Locate the cell with the specified text and output its [x, y] center coordinate. 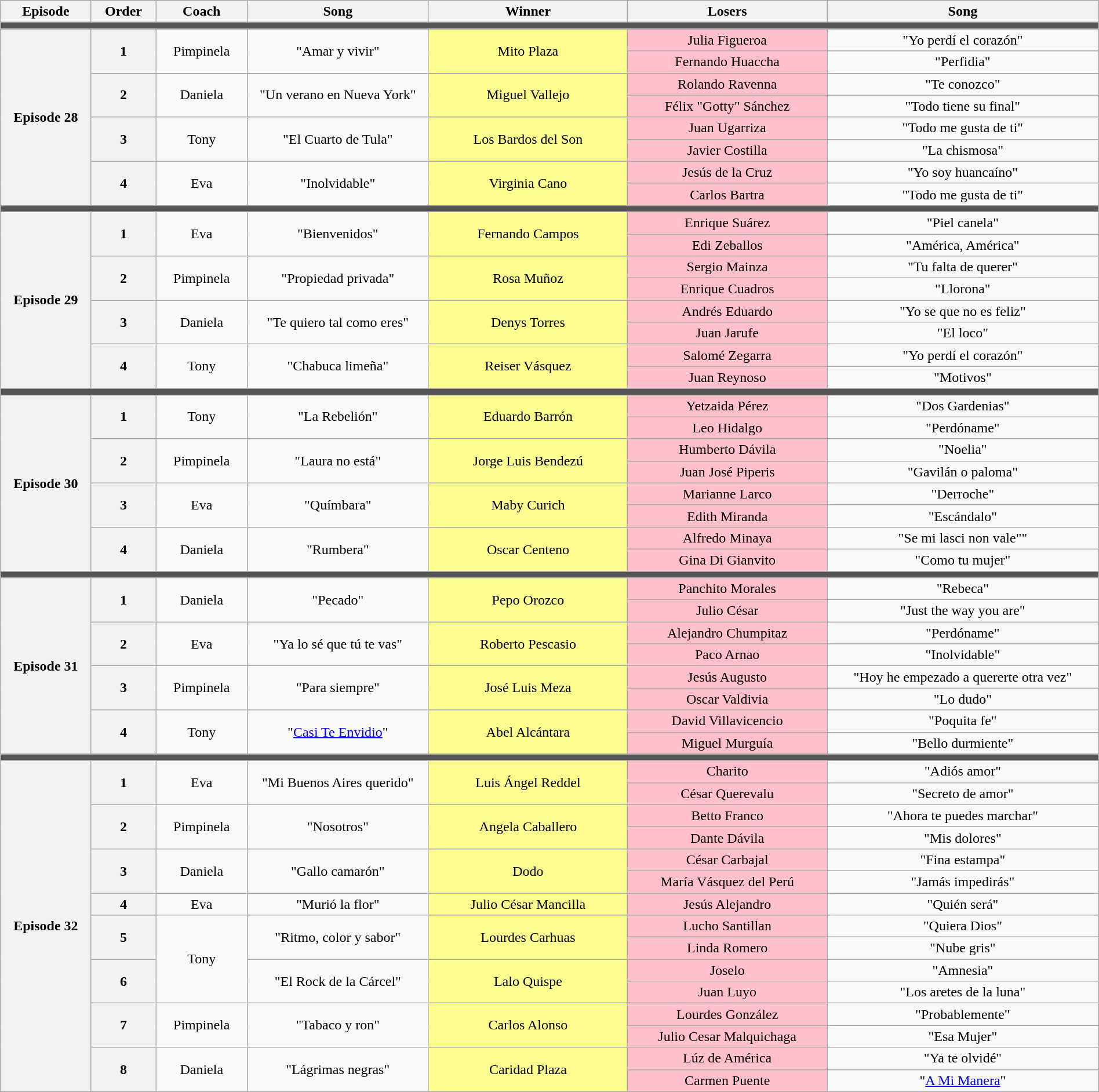
Joselo [727, 970]
Félix "Gotty" Sánchez [727, 106]
"Mis dolores" [963, 838]
Jorge Luis Bendezú [528, 461]
Miguel Murguía [727, 743]
"América, América" [963, 245]
Julio César [727, 611]
Episode 28 [46, 117]
"Ritmo, color y sabor" [338, 937]
Carmen Puente [727, 1080]
César Carbajal [727, 860]
"Lo dudo" [963, 699]
"Dos Gardenias" [963, 406]
"Fina estampa" [963, 860]
"Tabaco y ron" [338, 1025]
"Pecado" [338, 600]
"El loco" [963, 333]
Episode 32 [46, 926]
"Esa Mujer" [963, 1036]
6 [123, 981]
"Químbara" [338, 505]
Javier Costilla [727, 150]
"Yo se que no es feliz" [963, 311]
Maby Curich [528, 505]
Edi Zeballos [727, 245]
Lucho Santillan [727, 926]
Enrique Cuadros [727, 289]
César Querevalu [727, 793]
Alejandro Chumpitaz [727, 633]
Reiser Vásquez [528, 366]
"Bienvenidos" [338, 234]
8 [123, 1069]
Paco Arnao [727, 655]
"Los aretes de la luna" [963, 992]
Order [123, 12]
"Chabuca limeña" [338, 366]
Juan José Piperis [727, 472]
Luis Ángel Reddel [528, 782]
David Villavicencio [727, 721]
"Rumbera" [338, 549]
Pepo Orozco [528, 600]
"Gavilán o paloma" [963, 472]
Julio Cesar Malquichaga [727, 1036]
"Just the way you are" [963, 611]
"Escándalo" [963, 516]
"Murió la flor" [338, 904]
"Gallo camarón" [338, 871]
7 [123, 1025]
"Adiós amor" [963, 771]
Linda Romero [727, 948]
Fernando Campos [528, 234]
Losers [727, 12]
Juan Reynoso [727, 377]
"Llorona" [963, 289]
Sergio Mainza [727, 267]
"Tu falta de querer" [963, 267]
"Te quiero tal como eres" [338, 322]
"Un verano en Nueva York" [338, 95]
Episode [46, 12]
"Quiera Dios" [963, 926]
Coach [202, 12]
"Secreto de amor" [963, 793]
"Casi Te Envidio" [338, 732]
"Ya lo sé que tú te vas" [338, 644]
Angela Caballero [528, 827]
"Jamás impedirás" [963, 882]
"Ya te olvidé" [963, 1058]
Fernando Huaccha [727, 62]
"Ahora te puedes marchar" [963, 816]
Mito Plaza [528, 51]
"A Mi Manera" [963, 1080]
"La chismosa" [963, 150]
"Se mi lasci non vale"" [963, 538]
"Te conozco" [963, 84]
"Piel canela" [963, 223]
"Bello durmiente" [963, 743]
Julia Figueroa [727, 40]
"Lágrimas negras" [338, 1069]
5 [123, 937]
"La Rebelión" [338, 417]
Episode 30 [46, 483]
"Amnesia" [963, 970]
"Motivos" [963, 377]
Episode 31 [46, 666]
"Para siempre" [338, 688]
Betto Franco [727, 816]
"Yo soy huancaíno" [963, 172]
Dodo [528, 871]
Episode 29 [46, 300]
Virginia Cano [528, 183]
Edith Miranda [727, 516]
Humberto Dávila [727, 450]
"Perfidia" [963, 62]
Yetzaida Pérez [727, 406]
"Hoy he empezado a quererte otra vez" [963, 677]
"Derroche" [963, 494]
"El Rock de la Cárcel" [338, 981]
Salomé Zegarra [727, 355]
Oscar Valdivia [727, 699]
Caridad Plaza [528, 1069]
Enrique Suárez [727, 223]
Rosa Muñoz [528, 278]
"Poquita fe" [963, 721]
Lourdes Carhuas [528, 937]
Juan Jarufe [727, 333]
Oscar Centeno [528, 549]
"Amar y vivir" [338, 51]
"Todo tiene su final" [963, 106]
Julio César Mancilla [528, 904]
Winner [528, 12]
Charito [727, 771]
María Vásquez del Perú [727, 882]
Jesús de la Cruz [727, 172]
Jesús Alejandro [727, 904]
Rolando Ravenna [727, 84]
"Noelia" [963, 450]
Carlos Bartra [727, 194]
Los Bardos del Son [528, 139]
Lúz de América [727, 1058]
"Quién será" [963, 904]
Denys Torres [528, 322]
Andrés Eduardo [727, 311]
Carlos Alonso [528, 1025]
José Luis Meza [528, 688]
Abel Alcántara [528, 732]
"Rebeca" [963, 589]
Alfredo Minaya [727, 538]
Dante Dávila [727, 838]
Panchito Morales [727, 589]
Juan Ugarriza [727, 128]
"Probablemente" [963, 1014]
"Nube gris" [963, 948]
"Laura no está" [338, 461]
"Como tu mujer" [963, 560]
Eduardo Barrón [528, 417]
"Nosotros" [338, 827]
"Propiedad privada" [338, 278]
Marianne Larco [727, 494]
Gina Di Gianvito [727, 560]
Miguel Vallejo [528, 95]
Roberto Pescasio [528, 644]
Lourdes González [727, 1014]
"Mi Buenos Aires querido" [338, 782]
Lalo Quispe [528, 981]
Jesús Augusto [727, 677]
Juan Luyo [727, 992]
"El Cuarto de Tula" [338, 139]
Leo Hidalgo [727, 428]
